Find where the given text appears and provide that cell's center as [X, Y] coordinate. 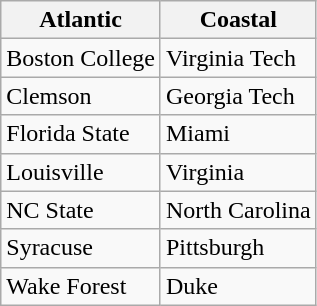
NC State [81, 210]
Coastal [238, 20]
Clemson [81, 96]
Wake Forest [81, 286]
Boston College [81, 58]
Pittsburgh [238, 248]
Florida State [81, 134]
Virginia [238, 172]
Syracuse [81, 248]
Miami [238, 134]
Atlantic [81, 20]
Virginia Tech [238, 58]
Georgia Tech [238, 96]
Louisville [81, 172]
Duke [238, 286]
North Carolina [238, 210]
